Capture the cell that displays the provided text and extract its [X, Y] central coordinate. 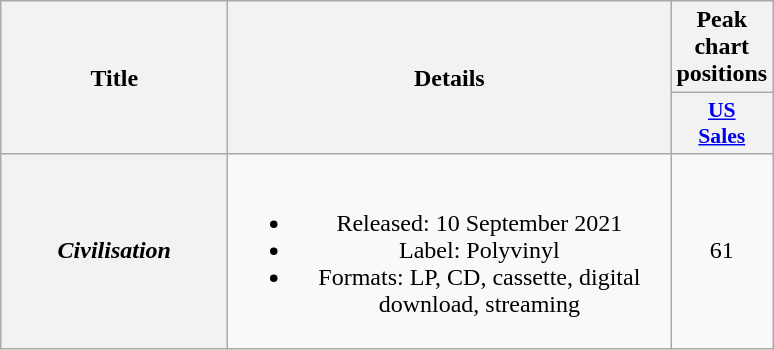
Title [114, 78]
Details [450, 78]
Civilisation [114, 251]
Peak chart positions [722, 47]
61 [722, 251]
USSales [722, 124]
Released: 10 September 2021Label: PolyvinylFormats: LP, CD, cassette, digital download, streaming [450, 251]
